Capture the cell that displays the provided text and extract its (X, Y) central coordinate. 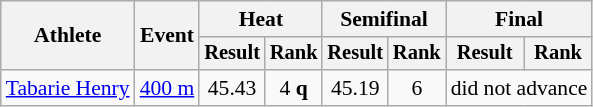
45.43 (232, 88)
6 (417, 88)
Tabarie Henry (68, 88)
Event (168, 36)
Final (520, 19)
Semifinal (384, 19)
Athlete (68, 36)
400 m (168, 88)
did not advance (520, 88)
4 q (294, 88)
Heat (260, 19)
45.19 (355, 88)
